Pinpoint the cell where the given text exists, returning its (x, y) midpoint coordinate. 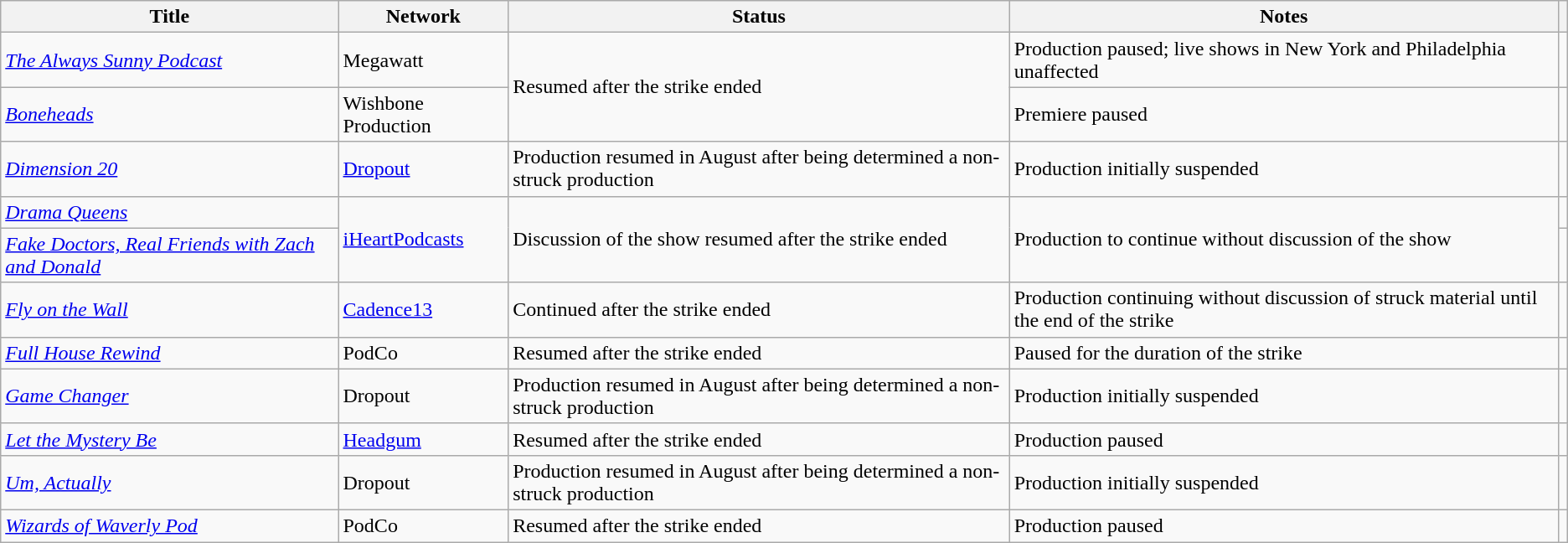
Production to continue without discussion of the show (1283, 240)
Fly on the Wall (169, 310)
Wishbone Production (424, 114)
Continued after the strike ended (759, 310)
Drama Queens (169, 212)
Let the Mystery Be (169, 439)
Um, Actually (169, 483)
Dimension 20 (169, 169)
iHeartPodcasts (424, 240)
Production paused; live shows in New York and Philadelphia unaffected (1283, 60)
Paused for the duration of the strike (1283, 353)
Cadence13 (424, 310)
Discussion of the show resumed after the strike ended (759, 240)
The Always Sunny Podcast (169, 60)
Wizards of Waverly Pod (169, 525)
Notes (1283, 17)
Headgum (424, 439)
Title (169, 17)
Megawatt (424, 60)
Production continuing without discussion of struck material until the end of the strike (1283, 310)
Game Changer (169, 396)
Status (759, 17)
Premiere paused (1283, 114)
Fake Doctors, Real Friends with Zach and Donald (169, 255)
Full House Rewind (169, 353)
Network (424, 17)
Boneheads (169, 114)
